Output the [X, Y] coordinate of the center of the cell containing the given text.  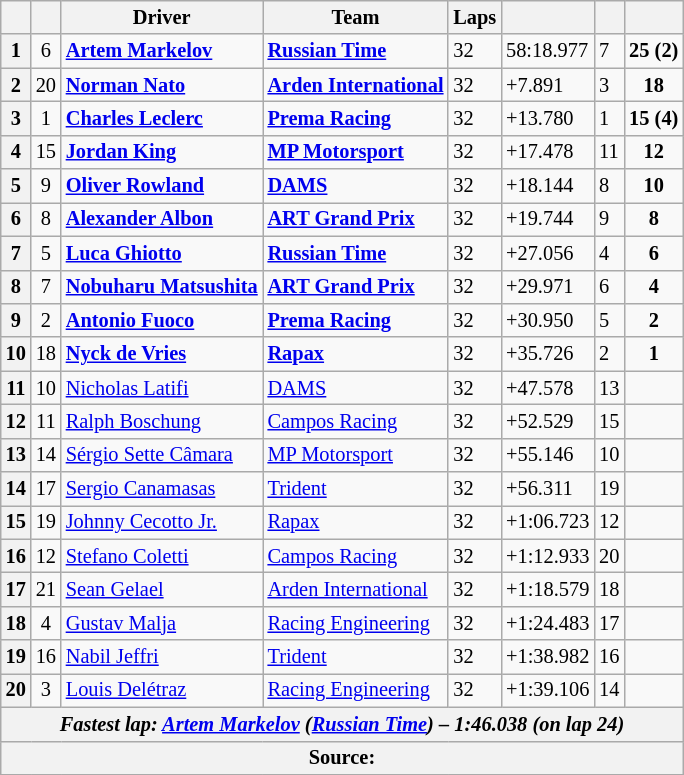
+1:18.579 [548, 589]
+1:38.982 [548, 657]
Antonio Fuoco [162, 320]
Source: [342, 758]
Fastest lap: Artem Markelov (Russian Time) – 1:46.038 (on lap 24) [342, 724]
+27.056 [548, 253]
+56.311 [548, 489]
Jordan King [162, 152]
Nyck de Vries [162, 354]
+7.891 [548, 85]
Sergio Canamasas [162, 489]
Sean Gelael [162, 589]
+30.950 [548, 320]
+17.478 [548, 152]
Nabil Jeffri [162, 657]
+1:39.106 [548, 690]
Ralph Boschung [162, 421]
+1:24.483 [548, 623]
+19.744 [548, 219]
Charles Leclerc [162, 118]
21 [46, 589]
Louis Delétraz [162, 690]
Stefano Coletti [162, 556]
25 (2) [654, 51]
Gustav Malja [162, 623]
+35.726 [548, 354]
Nicholas Latifi [162, 388]
Nobuharu Matsushita [162, 287]
+29.971 [548, 287]
+1:12.933 [548, 556]
+18.144 [548, 186]
58:18.977 [548, 51]
Artem Markelov [162, 51]
+55.146 [548, 455]
Driver [162, 17]
+47.578 [548, 388]
+13.780 [548, 118]
Johnny Cecotto Jr. [162, 522]
Sérgio Sette Câmara [162, 455]
Oliver Rowland [162, 186]
+1:06.723 [548, 522]
Laps [474, 17]
Team [356, 17]
Alexander Albon [162, 219]
+52.529 [548, 421]
Luca Ghiotto [162, 253]
15 (4) [654, 118]
Norman Nato [162, 85]
